Pinpoint the cell where the given text exists, returning its (x, y) midpoint coordinate. 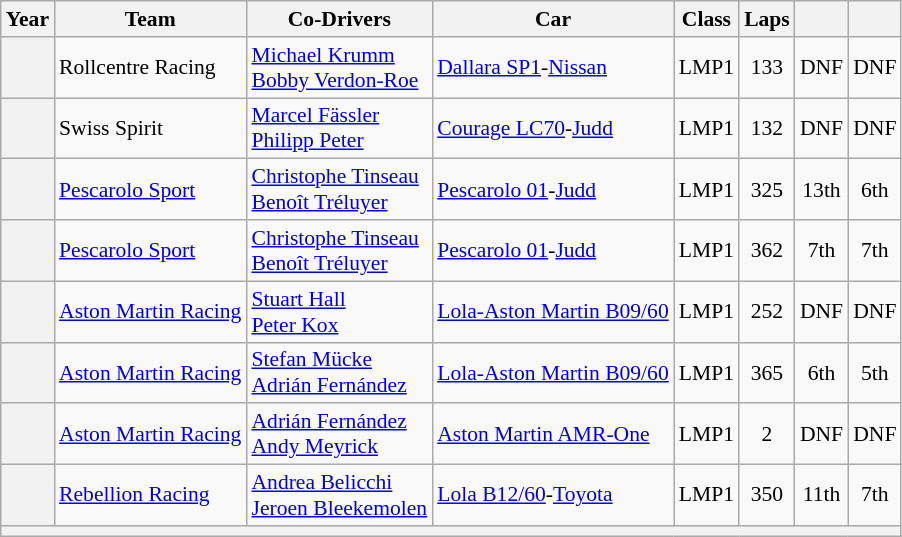
Laps (767, 19)
133 (767, 68)
Dallara SP1-Nissan (553, 68)
13th (822, 190)
5th (874, 372)
252 (767, 312)
325 (767, 190)
362 (767, 250)
Aston Martin AMR-One (553, 434)
11th (822, 496)
Marcel Fässler Philipp Peter (339, 128)
Stefan Mücke Adrián Fernández (339, 372)
132 (767, 128)
Stuart Hall Peter Kox (339, 312)
Class (706, 19)
Swiss Spirit (150, 128)
Lola B12/60-Toyota (553, 496)
Michael Krumm Bobby Verdon-Roe (339, 68)
Courage LC70-Judd (553, 128)
Rebellion Racing (150, 496)
Car (553, 19)
Team (150, 19)
2 (767, 434)
Year (28, 19)
Adrián Fernández Andy Meyrick (339, 434)
Andrea Belicchi Jeroen Bleekemolen (339, 496)
Co-Drivers (339, 19)
350 (767, 496)
Rollcentre Racing (150, 68)
365 (767, 372)
